Detect which cell encompasses the target text, then output its (x, y) center coordinate. 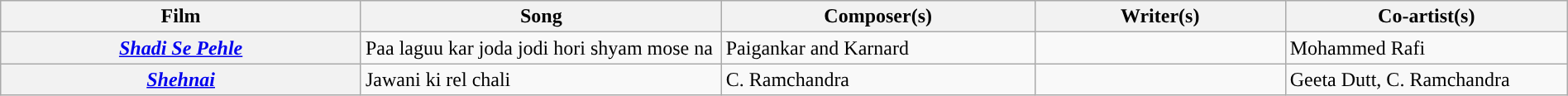
Paa laguu kar joda jodi hori shyam mose na (541, 48)
Co-artist(s) (1426, 17)
Film (181, 17)
Composer(s) (878, 17)
Shehnai (181, 79)
Writer(s) (1159, 17)
Geeta Dutt, C. Ramchandra (1426, 79)
Song (541, 17)
Paigankar and Karnard (878, 48)
C. Ramchandra (878, 79)
Mohammed Rafi (1426, 48)
Jawani ki rel chali (541, 79)
Shadi Se Pehle (181, 48)
